Search for the cell housing the specified text and yield its (X, Y) center coordinate. 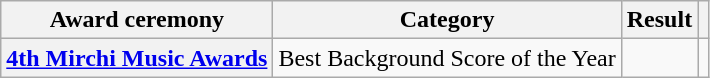
4th Mirchi Music Awards (137, 58)
Best Background Score of the Year (447, 58)
Award ceremony (137, 20)
Result (659, 20)
Category (447, 20)
